Find where the given text appears and provide that cell's center as [X, Y] coordinate. 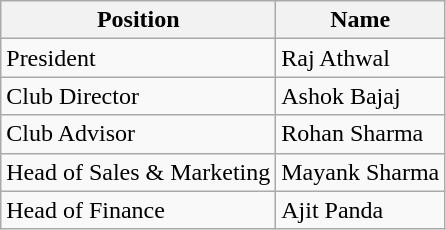
Ashok Bajaj [360, 96]
Raj Athwal [360, 58]
President [138, 58]
Club Director [138, 96]
Position [138, 20]
Mayank Sharma [360, 172]
Rohan Sharma [360, 134]
Head of Finance [138, 210]
Name [360, 20]
Club Advisor [138, 134]
Head of Sales & Marketing [138, 172]
Ajit Panda [360, 210]
